Output the (X, Y) coordinate of the center of the cell containing the given text.  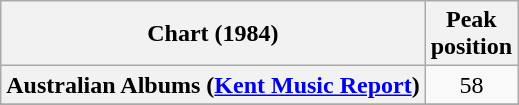
Peakposition (471, 34)
58 (471, 85)
Australian Albums (Kent Music Report) (213, 85)
Chart (1984) (213, 34)
